Locate the cell with the specified text and output its (X, Y) center coordinate. 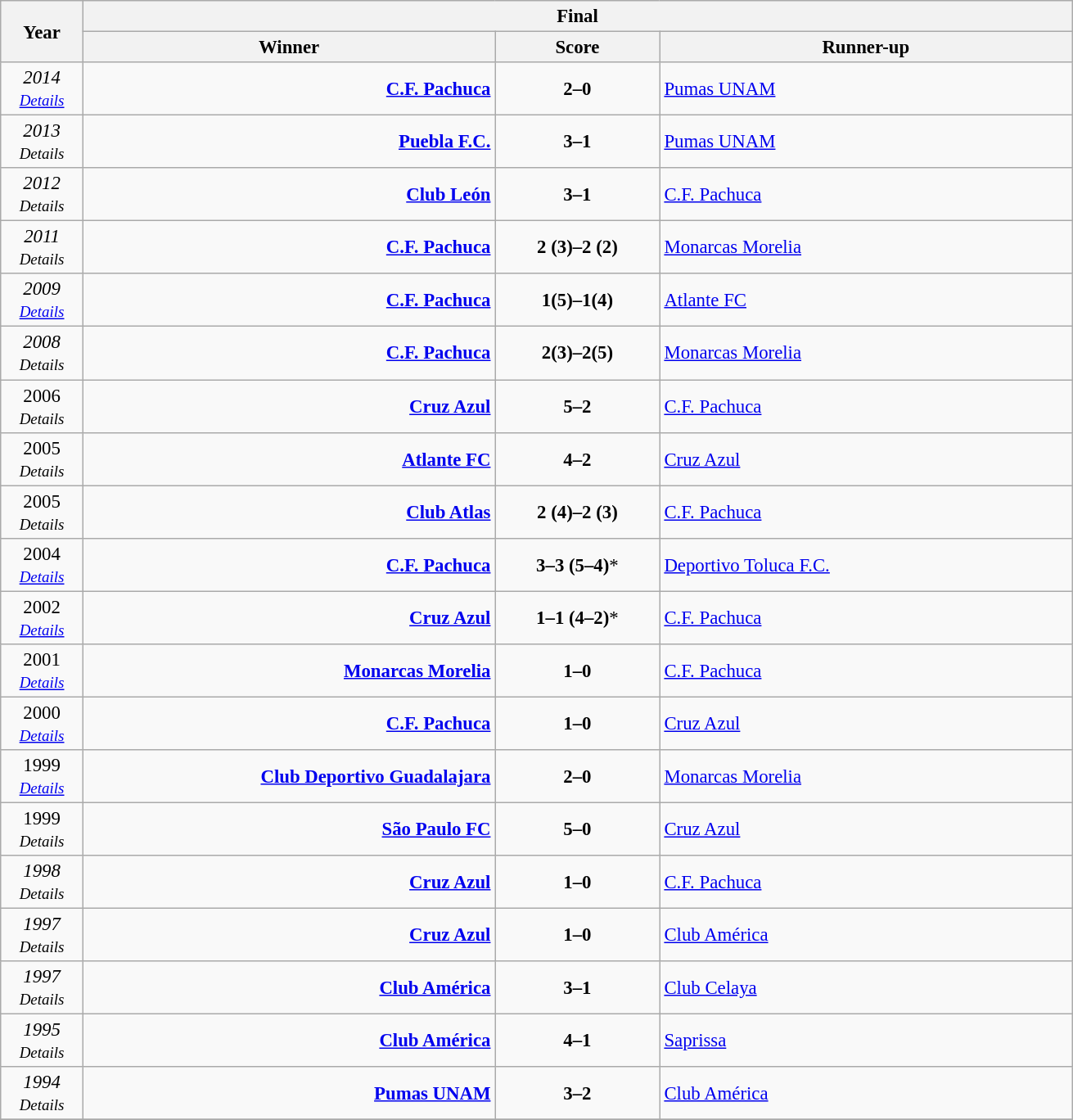
Winner (288, 47)
Year (43, 31)
2008Details (43, 354)
1998Details (43, 883)
Runner-up (866, 47)
Club Deportivo Guadalajara (288, 776)
1995Details (43, 1041)
2012Details (43, 195)
4–2 (578, 458)
Puebla F.C. (288, 142)
São Paulo FC (288, 829)
Saprissa (866, 1041)
2000Details (43, 724)
2 (3)–2 (2) (578, 247)
3–3 (5–4)* (578, 565)
2013Details (43, 142)
Score (578, 47)
Final (577, 16)
Deportivo Toluca F.C. (866, 565)
3–2 (578, 1094)
2009Details (43, 300)
2002Details (43, 617)
2001Details (43, 671)
5–2 (578, 406)
Club Celaya (866, 987)
2006Details (43, 406)
2004Details (43, 565)
2(3)–2(5) (578, 354)
1994Details (43, 1094)
Club León (288, 195)
1(5)–1(4) (578, 300)
2011Details (43, 247)
2014Details (43, 88)
Club Atlas (288, 513)
2 (4)–2 (3) (578, 513)
1–1 (4–2)* (578, 617)
4–1 (578, 1041)
5–0 (578, 829)
